For the text-containing cell, return its midpoint in [X, Y] coordinate format. 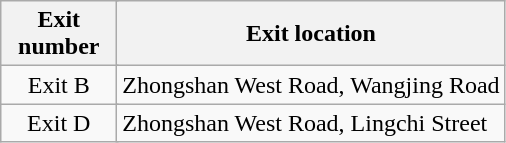
Exit number [59, 34]
Zhongshan West Road, Lingchi Street [311, 123]
Exit D [59, 123]
Exit B [59, 85]
Exit location [311, 34]
Zhongshan West Road, Wangjing Road [311, 85]
